Pinpoint the cell where the given text exists, returning its (x, y) midpoint coordinate. 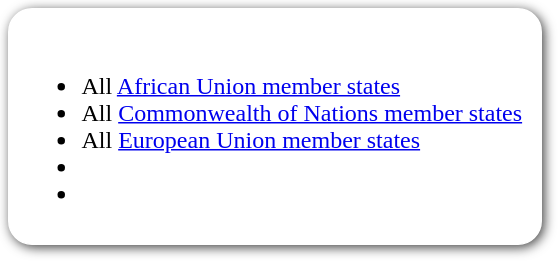
All African Union member states All Commonwealth of Nations member states All European Union member states (272, 126)
